Scan for the cell matching the given text and deliver its (x, y) coordinate at center. 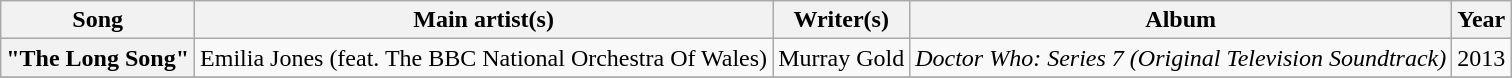
Year (1482, 20)
2013 (1482, 58)
Emilia Jones (feat. The BBC National Orchestra Of Wales) (484, 58)
Main artist(s) (484, 20)
Album (1181, 20)
Murray Gold (842, 58)
Doctor Who: Series 7 (Original Television Soundtrack) (1181, 58)
Song (98, 20)
"The Long Song" (98, 58)
Writer(s) (842, 20)
